From the cell containing the given text, extract its center point as (X, Y) coordinate. 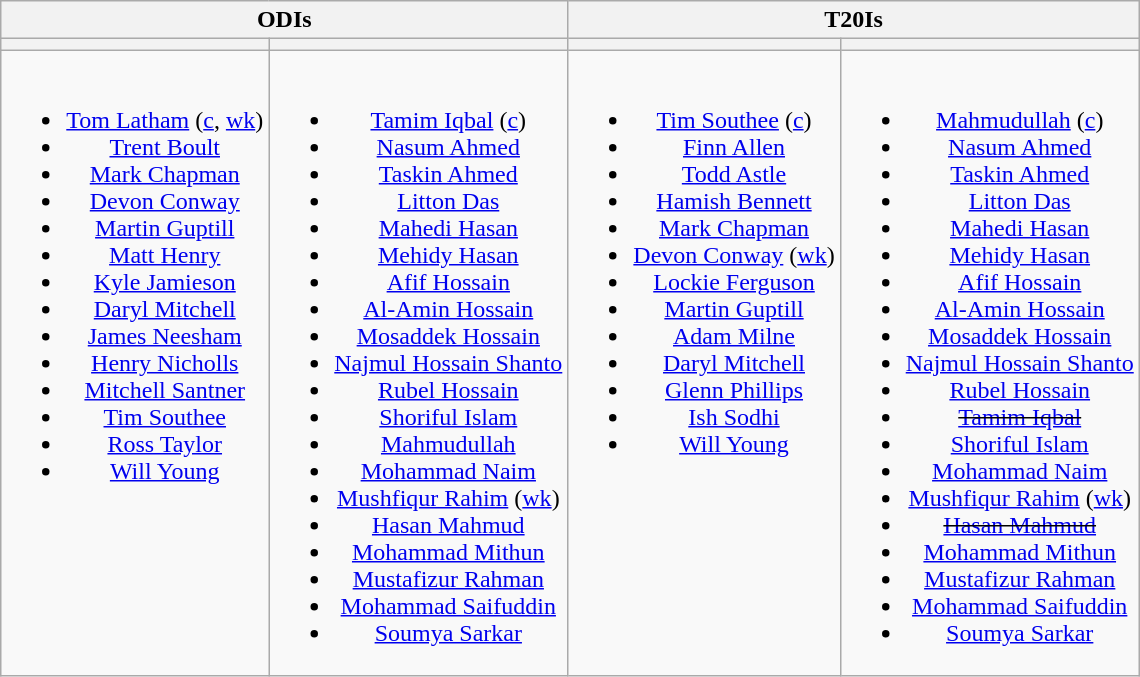
ODIs (284, 20)
T20Is (854, 20)
